Output the [X, Y] coordinate of the center of the cell containing the given text.  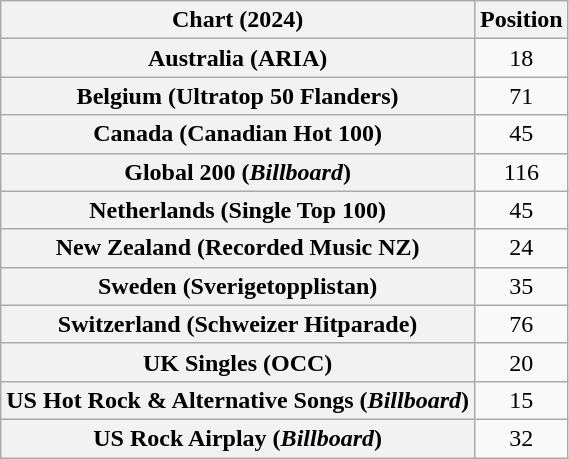
Belgium (Ultratop 50 Flanders) [238, 96]
32 [521, 438]
Sweden (Sverigetopplistan) [238, 286]
71 [521, 96]
US Hot Rock & Alternative Songs (Billboard) [238, 400]
Switzerland (Schweizer Hitparade) [238, 324]
Netherlands (Single Top 100) [238, 210]
76 [521, 324]
20 [521, 362]
New Zealand (Recorded Music NZ) [238, 248]
15 [521, 400]
Canada (Canadian Hot 100) [238, 134]
US Rock Airplay (Billboard) [238, 438]
18 [521, 58]
Australia (ARIA) [238, 58]
Chart (2024) [238, 20]
24 [521, 248]
UK Singles (OCC) [238, 362]
116 [521, 172]
Global 200 (Billboard) [238, 172]
35 [521, 286]
Position [521, 20]
